Identify which cell holds the provided text, then report its [x, y] central coordinate. 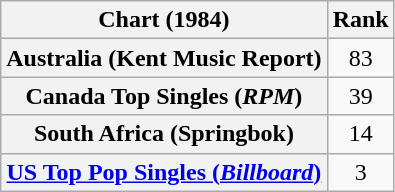
South Africa (Springbok) [164, 134]
3 [360, 172]
Australia (Kent Music Report) [164, 58]
US Top Pop Singles (Billboard) [164, 172]
14 [360, 134]
Rank [360, 20]
83 [360, 58]
Chart (1984) [164, 20]
39 [360, 96]
Canada Top Singles (RPM) [164, 96]
